From the cell containing the given text, extract its center point as (x, y) coordinate. 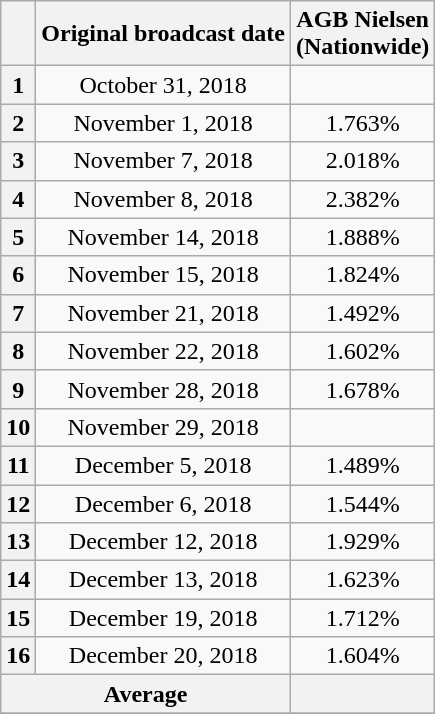
14 (18, 580)
December 5, 2018 (164, 465)
1.492% (362, 313)
4 (18, 199)
5 (18, 237)
1.489% (362, 465)
November 15, 2018 (164, 275)
1.604% (362, 656)
November 21, 2018 (164, 313)
13 (18, 542)
1.602% (362, 351)
8 (18, 351)
3 (18, 161)
December 6, 2018 (164, 503)
15 (18, 618)
December 13, 2018 (164, 580)
1.888% (362, 237)
AGB Nielsen(Nationwide) (362, 34)
Original broadcast date (164, 34)
1.712% (362, 618)
November 1, 2018 (164, 123)
12 (18, 503)
11 (18, 465)
10 (18, 427)
1.544% (362, 503)
1.929% (362, 542)
16 (18, 656)
November 8, 2018 (164, 199)
2.018% (362, 161)
6 (18, 275)
December 12, 2018 (164, 542)
Average (146, 694)
9 (18, 389)
November 14, 2018 (164, 237)
1 (18, 85)
1.824% (362, 275)
1.763% (362, 123)
November 7, 2018 (164, 161)
1.678% (362, 389)
November 29, 2018 (164, 427)
December 19, 2018 (164, 618)
November 28, 2018 (164, 389)
November 22, 2018 (164, 351)
7 (18, 313)
October 31, 2018 (164, 85)
2 (18, 123)
December 20, 2018 (164, 656)
1.623% (362, 580)
2.382% (362, 199)
